From the cell containing the given text, extract its center point as (x, y) coordinate. 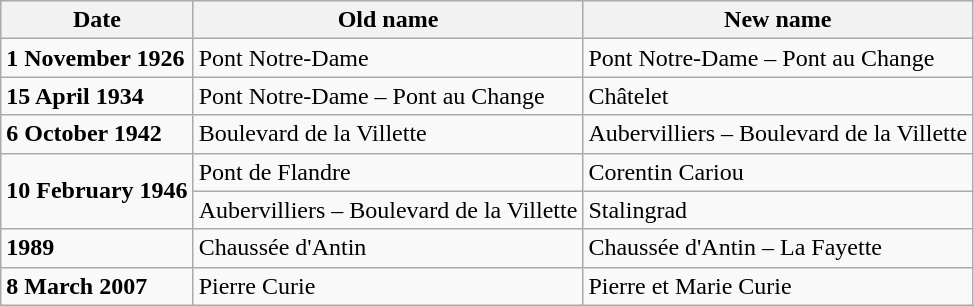
Châtelet (778, 96)
Pont de Flandre (388, 172)
Pont Notre-Dame (388, 58)
Boulevard de la Villette (388, 134)
10 February 1946 (97, 191)
Corentin Cariou (778, 172)
Date (97, 20)
1 November 1926 (97, 58)
1989 (97, 248)
Old name (388, 20)
6 October 1942 (97, 134)
8 March 2007 (97, 286)
Chaussée d'Antin (388, 248)
Pierre et Marie Curie (778, 286)
Pierre Curie (388, 286)
New name (778, 20)
Chaussée d'Antin – La Fayette (778, 248)
15 April 1934 (97, 96)
Stalingrad (778, 210)
